Capture the cell that displays the provided text and extract its (X, Y) central coordinate. 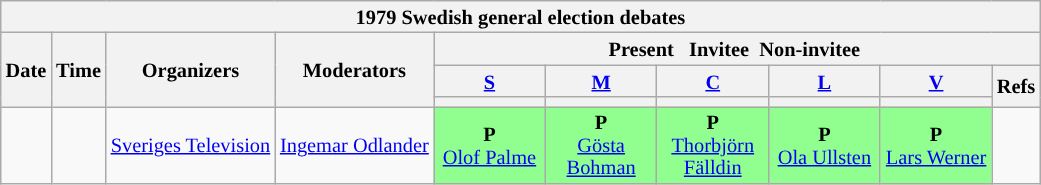
PGösta Bohman (601, 144)
Moderators (354, 69)
Time (78, 69)
L (825, 81)
Present Invitee Non-invitee (737, 48)
C (713, 81)
Refs (1016, 86)
POla Ullsten (825, 144)
Ingemar Odlander (354, 144)
Date (26, 69)
M (601, 81)
PLars Werner (936, 144)
PThorbjörn Fälldin (713, 144)
V (936, 81)
Sveriges Television (190, 144)
Organizers (190, 69)
POlof Palme (490, 144)
S (490, 81)
1979 Swedish general election debates (520, 16)
